Identify which cell holds the provided text, then report its (x, y) central coordinate. 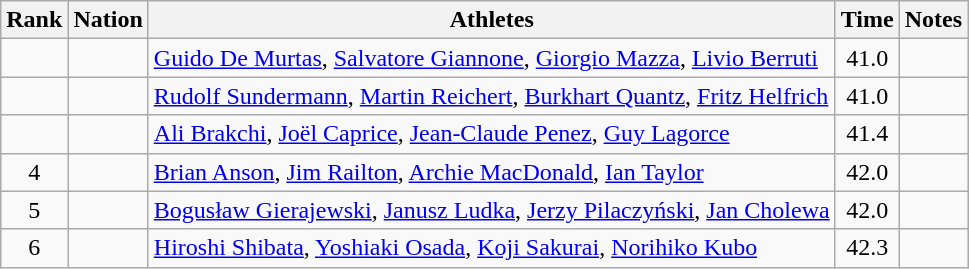
Notes (933, 20)
41.4 (867, 134)
Hiroshi Shibata, Yoshiaki Osada, Koji Sakurai, Norihiko Kubo (492, 248)
5 (34, 210)
Time (867, 20)
Athletes (492, 20)
Rudolf Sundermann, Martin Reichert, Burkhart Quantz, Fritz Helfrich (492, 96)
4 (34, 172)
Nation (108, 20)
Brian Anson, Jim Railton, Archie MacDonald, Ian Taylor (492, 172)
Guido De Murtas, Salvatore Giannone, Giorgio Mazza, Livio Berruti (492, 58)
Ali Brakchi, Joël Caprice, Jean-Claude Penez, Guy Lagorce (492, 134)
42.3 (867, 248)
Rank (34, 20)
Bogusław Gierajewski, Janusz Ludka, Jerzy Pilaczyński, Jan Cholewa (492, 210)
6 (34, 248)
